Pinpoint the cell where the given text exists, returning its [X, Y] midpoint coordinate. 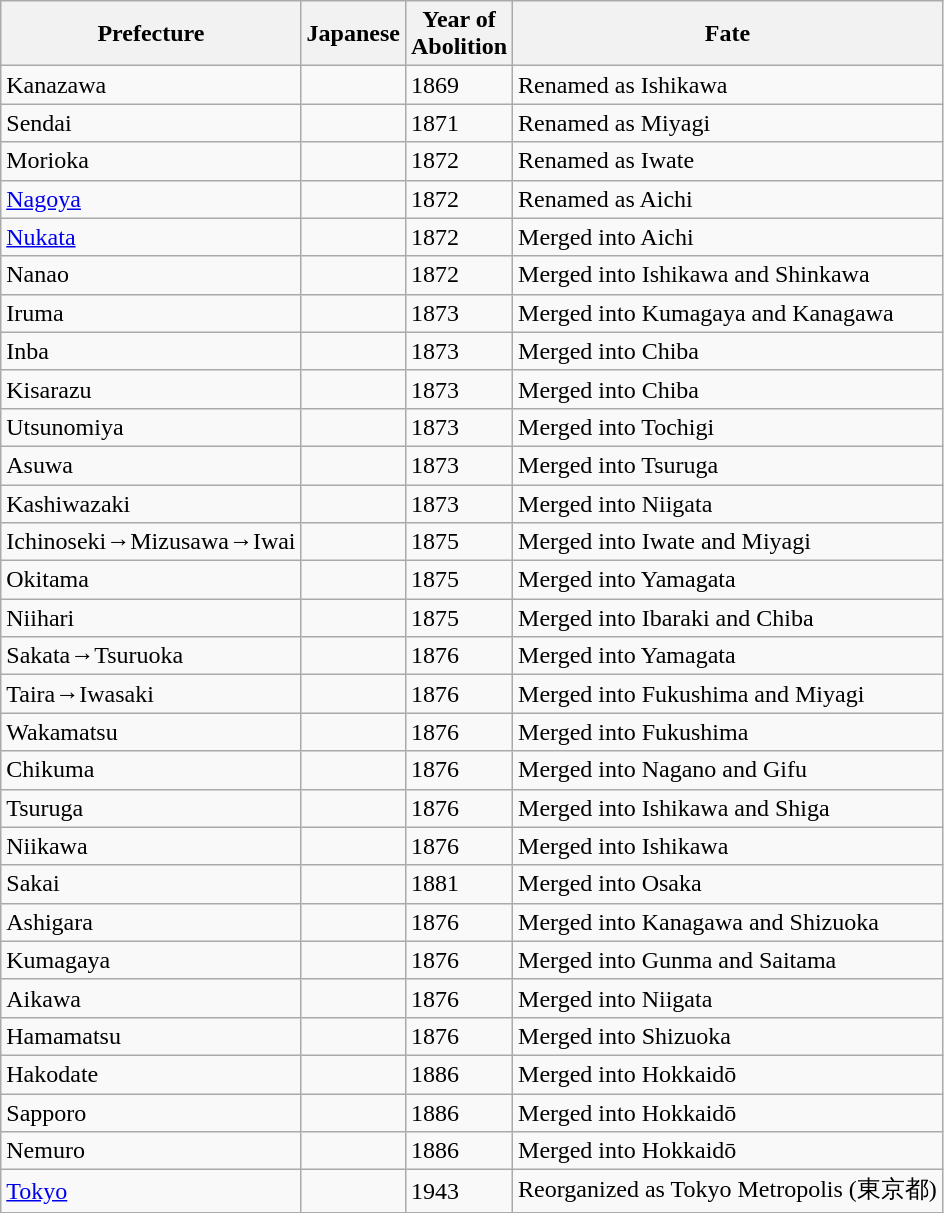
Merged into Tochigi [728, 427]
1943 [458, 1192]
Merged into Tsuruga [728, 465]
Kashiwazaki [151, 503]
Kumagaya [151, 960]
Hakodate [151, 1074]
1869 [458, 85]
Sakata→Tsuruoka [151, 656]
Japanese [353, 34]
Sakai [151, 884]
Merged into Ibaraki and Chiba [728, 618]
Okitama [151, 580]
Niihari [151, 618]
Sendai [151, 123]
Renamed as Miyagi [728, 123]
Renamed as Ishikawa [728, 85]
Asuwa [151, 465]
Merged into Kumagaya and Kanagawa [728, 313]
Merged into Ishikawa and Shinkawa [728, 275]
Merged into Osaka [728, 884]
Merged into Fukushima and Miyagi [728, 694]
1871 [458, 123]
Merged into Iwate and Miyagi [728, 542]
Hamamatsu [151, 1036]
Wakamatsu [151, 732]
Nukata [151, 237]
Taira→Iwasaki [151, 694]
Fate [728, 34]
1881 [458, 884]
Tsuruga [151, 808]
Kisarazu [151, 389]
Morioka [151, 161]
Tokyo [151, 1192]
Chikuma [151, 770]
Merged into Kanagawa and Shizuoka [728, 922]
Merged into Nagano and Gifu [728, 770]
Utsunomiya [151, 427]
Renamed as Aichi [728, 199]
Year ofAbolition [458, 34]
Reorganized as Tokyo Metropolis (東京都) [728, 1192]
Iruma [151, 313]
Sapporo [151, 1113]
Merged into Aichi [728, 237]
Prefecture [151, 34]
Merged into Fukushima [728, 732]
Merged into Ishikawa [728, 846]
Merged into Shizuoka [728, 1036]
Merged into Ishikawa and Shiga [728, 808]
Nemuro [151, 1151]
Nagoya [151, 199]
Merged into Gunma and Saitama [728, 960]
Niikawa [151, 846]
Ichinoseki→Mizusawa→Iwai [151, 542]
Kanazawa [151, 85]
Renamed as Iwate [728, 161]
Nanao [151, 275]
Ashigara [151, 922]
Aikawa [151, 998]
Inba [151, 351]
